Scan for the cell matching the given text and deliver its [X, Y] coordinate at center. 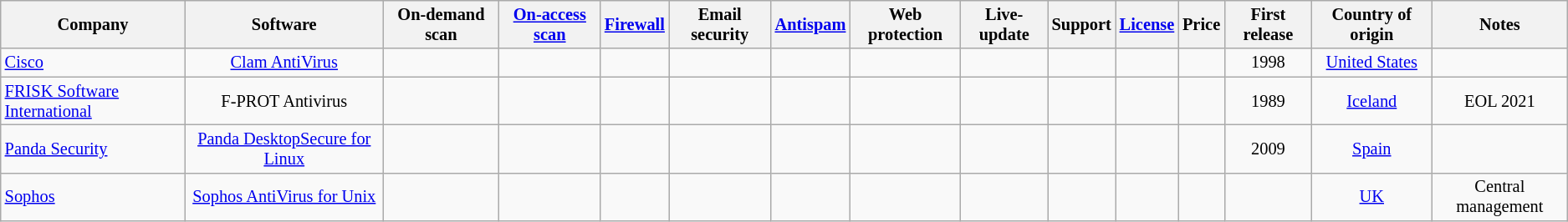
Sophos AntiVirus for Unix [284, 197]
Panda DesktopSecure for Linux [284, 149]
Support [1082, 24]
Live-update [1004, 24]
Price [1201, 24]
1998 [1268, 63]
Notes [1500, 24]
Email security [720, 24]
Country of origin [1371, 24]
FRISK Software International [94, 101]
Central management [1500, 197]
Panda Security [94, 149]
First release [1268, 24]
Software [284, 24]
Iceland [1371, 101]
Cisco [94, 63]
Spain [1371, 149]
Antispam [811, 24]
2009 [1268, 149]
Clam AntiVirus [284, 63]
On-access scan [550, 24]
On-demand scan [441, 24]
Firewall [635, 24]
License [1147, 24]
EOL 2021 [1500, 101]
Company [94, 24]
UK [1371, 197]
Sophos [94, 197]
F-PROT Antivirus [284, 101]
Web protection [905, 24]
United States [1371, 63]
1989 [1268, 101]
